Detect which cell encompasses the target text, then output its [X, Y] center coordinate. 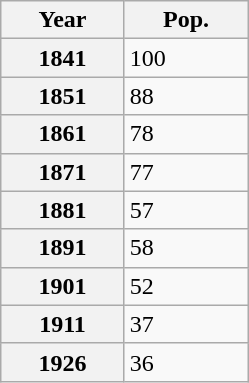
1891 [63, 248]
36 [186, 362]
58 [186, 248]
1926 [63, 362]
1841 [63, 58]
1881 [63, 210]
1851 [63, 96]
100 [186, 58]
Year [63, 20]
57 [186, 210]
1911 [63, 324]
1871 [63, 172]
77 [186, 172]
Pop. [186, 20]
52 [186, 286]
88 [186, 96]
37 [186, 324]
78 [186, 134]
1861 [63, 134]
1901 [63, 286]
